Detect which cell encompasses the target text, then output its [X, Y] center coordinate. 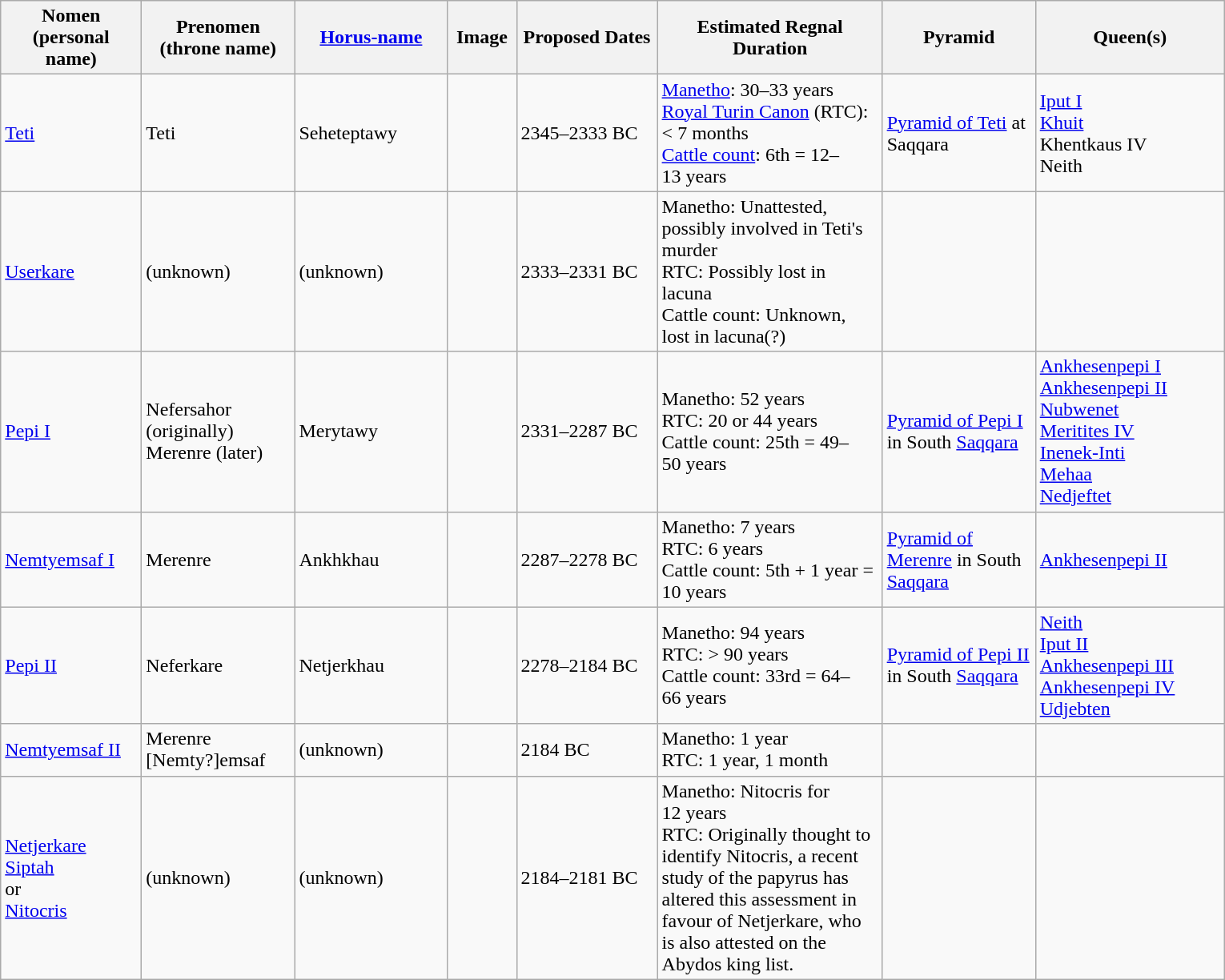
Pyramid of Pepi I in South Saqqara [959, 432]
2331–2287 BC [587, 432]
Manetho: Unattested, possibly involved in Teti's murderRTC: Possibly lost in lacunaCattle count: Unknown, lost in lacuna(?) [770, 271]
Merenre [218, 559]
2184 BC [587, 749]
Nomen (personal name) [71, 38]
Netjerkhau [372, 665]
Nemtyemsaf II [71, 749]
Ankhesenpepi II [1130, 559]
Proposed Dates [587, 38]
Manetho: 30–33 yearsRoyal Turin Canon (RTC): < 7 monthsCattle count: 6th = 12–13 years [770, 133]
Ankhkhau [372, 559]
2345–2333 BC [587, 133]
Image [482, 38]
2278–2184 BC [587, 665]
Estimated Regnal Duration [770, 38]
Ankhesenpepi IAnkhesenpepi IINubwenetMeritites IVInenek-IntiMehaaNedjeftet [1130, 432]
Merenre [Nemty?]emsaf [218, 749]
NeithIput IIAnkhesenpepi IIIAnkhesenpepi IVUdjebten [1130, 665]
Pepi II [71, 665]
Pyramid of Pepi II in South Saqqara [959, 665]
Manetho: 1 yearRTC: 1 year, 1 month [770, 749]
Nemtyemsaf I [71, 559]
Netjerkare SiptahorNitocris [71, 878]
Pepi I [71, 432]
Seheteptawy [372, 133]
Merytawy [372, 432]
Manetho: 94 yearsRTC: > 90 yearsCattle count: 33rd = 64–66 years [770, 665]
Userkare [71, 271]
2333–2331 BC [587, 271]
Pyramid of Teti at Saqqara [959, 133]
Horus-name [372, 38]
Neferkare [218, 665]
Prenomen (throne name) [218, 38]
Manetho: 52 yearsRTC: 20 or 44 yearsCattle count: 25th = 49–50 years [770, 432]
Pyramid of Merenre in South Saqqara [959, 559]
2184–2181 BC [587, 878]
Pyramid [959, 38]
Queen(s) [1130, 38]
Iput IKhuitKhentkaus IVNeith [1130, 133]
Manetho: 7 yearsRTC: 6 yearsCattle count: 5th + 1 year = 10 years [770, 559]
2287–2278 BC [587, 559]
Nefersahor (originally)Merenre (later) [218, 432]
